From the cell containing the given text, extract its center point as (x, y) coordinate. 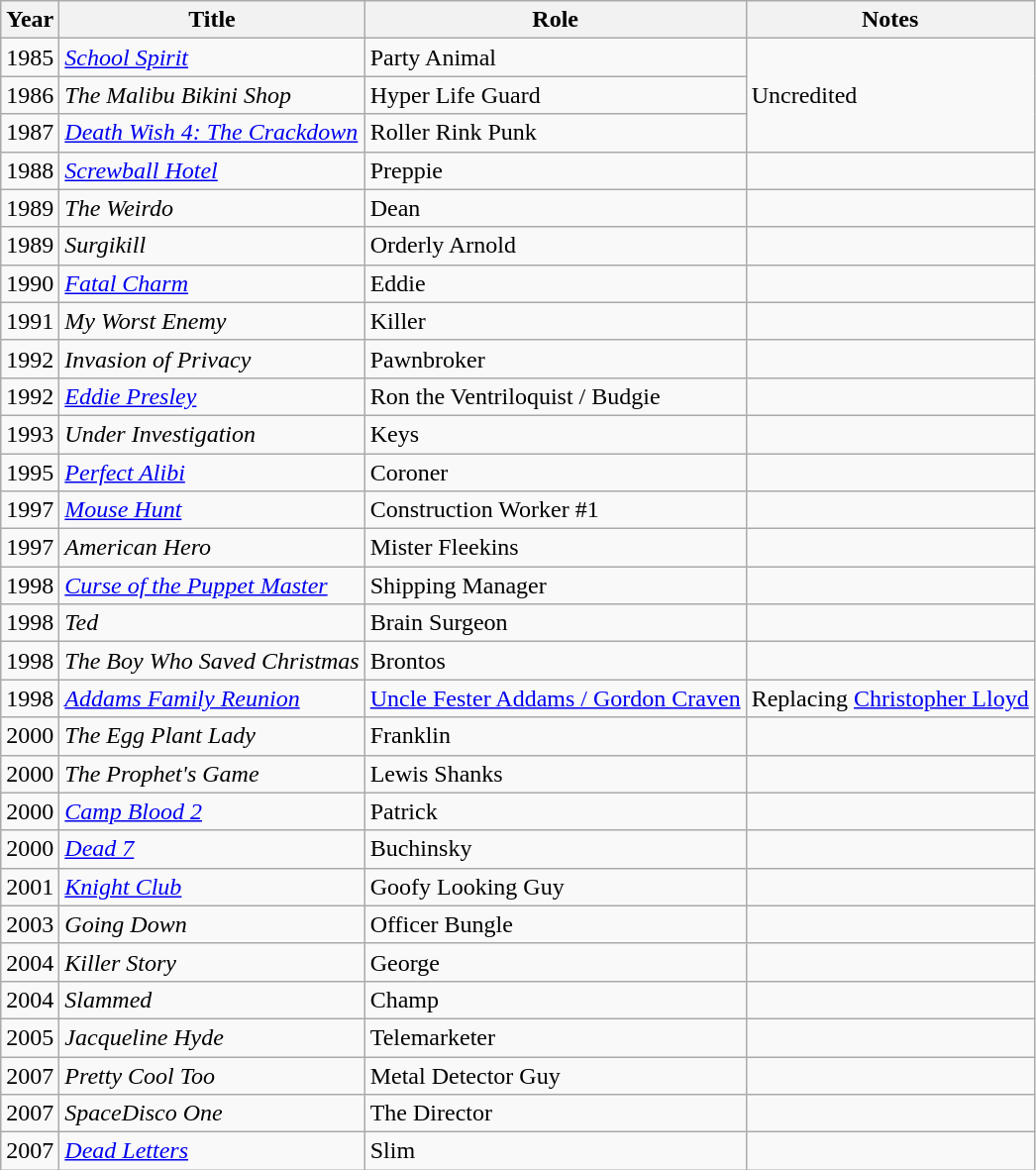
The Boy Who Saved Christmas (212, 661)
Preppie (555, 170)
Dean (555, 208)
Eddie Presley (212, 396)
Curse of the Puppet Master (212, 585)
Franklin (555, 736)
1988 (30, 170)
Perfect Alibi (212, 473)
American Hero (212, 548)
Keys (555, 434)
Invasion of Privacy (212, 359)
Screwball Hotel (212, 170)
Champ (555, 1000)
Jacqueline Hyde (212, 1037)
2001 (30, 887)
Brontos (555, 661)
1985 (30, 57)
SpaceDisco One (212, 1114)
Hyper Life Guard (555, 95)
1995 (30, 473)
Ron the Ventriloquist / Budgie (555, 396)
Roller Rink Punk (555, 133)
2003 (30, 924)
Slim (555, 1151)
Uncredited (889, 95)
1986 (30, 95)
Dead Letters (212, 1151)
The Malibu Bikini Shop (212, 95)
Mouse Hunt (212, 510)
The Weirdo (212, 208)
Knight Club (212, 887)
2005 (30, 1037)
Notes (889, 20)
Addams Family Reunion (212, 698)
Shipping Manager (555, 585)
Pretty Cool Too (212, 1075)
Fatal Charm (212, 283)
George (555, 962)
Title (212, 20)
Uncle Fester Addams / Gordon Craven (555, 698)
Mister Fleekins (555, 548)
The Prophet's Game (212, 774)
Pawnbroker (555, 359)
Orderly Arnold (555, 246)
Killer (555, 321)
Role (555, 20)
Construction Worker #1 (555, 510)
Death Wish 4: The Crackdown (212, 133)
The Director (555, 1114)
Telemarketer (555, 1037)
1987 (30, 133)
Goofy Looking Guy (555, 887)
Patrick (555, 811)
Killer Story (212, 962)
Slammed (212, 1000)
Brain Surgeon (555, 623)
Surgikill (212, 246)
Lewis Shanks (555, 774)
Year (30, 20)
Dead 7 (212, 849)
1990 (30, 283)
1993 (30, 434)
Buchinsky (555, 849)
Party Animal (555, 57)
The Egg Plant Lady (212, 736)
Camp Blood 2 (212, 811)
Eddie (555, 283)
Ted (212, 623)
Going Down (212, 924)
Replacing Christopher Lloyd (889, 698)
Metal Detector Guy (555, 1075)
Coroner (555, 473)
Under Investigation (212, 434)
Officer Bungle (555, 924)
My Worst Enemy (212, 321)
School Spirit (212, 57)
1991 (30, 321)
